Extract the [X, Y] coordinate from the center of the cell holding the provided text.  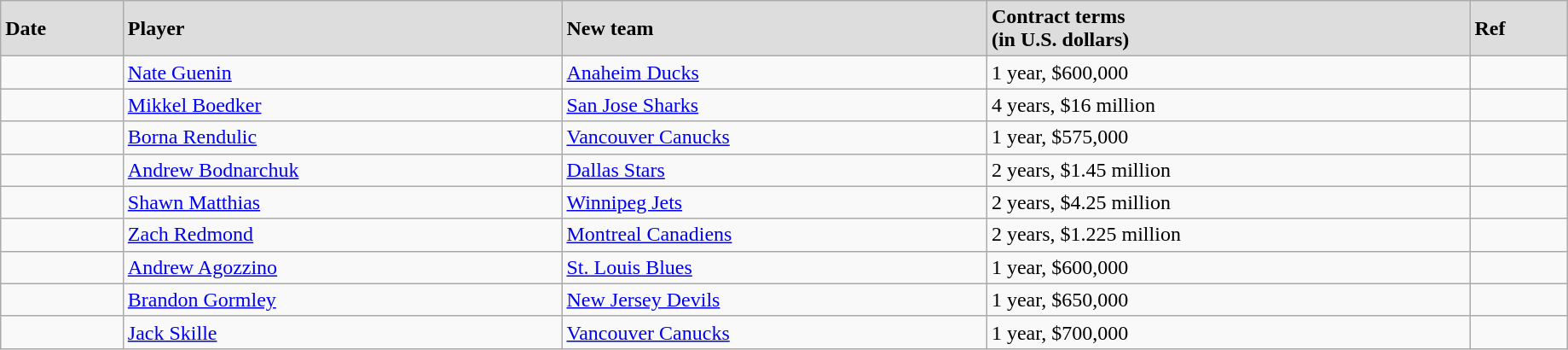
Andrew Bodnarchuk [343, 170]
Ref [1519, 29]
Nate Guenin [343, 73]
Date [62, 29]
Shawn Matthias [343, 202]
Dallas Stars [774, 170]
2 years, $1.225 million [1228, 235]
2 years, $4.25 million [1228, 202]
Mikkel Boedker [343, 105]
Winnipeg Jets [774, 202]
Borna Rendulic [343, 137]
New Jersey Devils [774, 300]
1 year, $575,000 [1228, 137]
Contract terms(in U.S. dollars) [1228, 29]
Anaheim Ducks [774, 73]
1 year, $700,000 [1228, 332]
Montreal Canadiens [774, 235]
1 year, $650,000 [1228, 300]
Player [343, 29]
St. Louis Blues [774, 267]
2 years, $1.45 million [1228, 170]
San Jose Sharks [774, 105]
Jack Skille [343, 332]
Brandon Gormley [343, 300]
Zach Redmond [343, 235]
Andrew Agozzino [343, 267]
4 years, $16 million [1228, 105]
New team [774, 29]
